Provide the (x, y) coordinate of the cell's center where the given text is located.  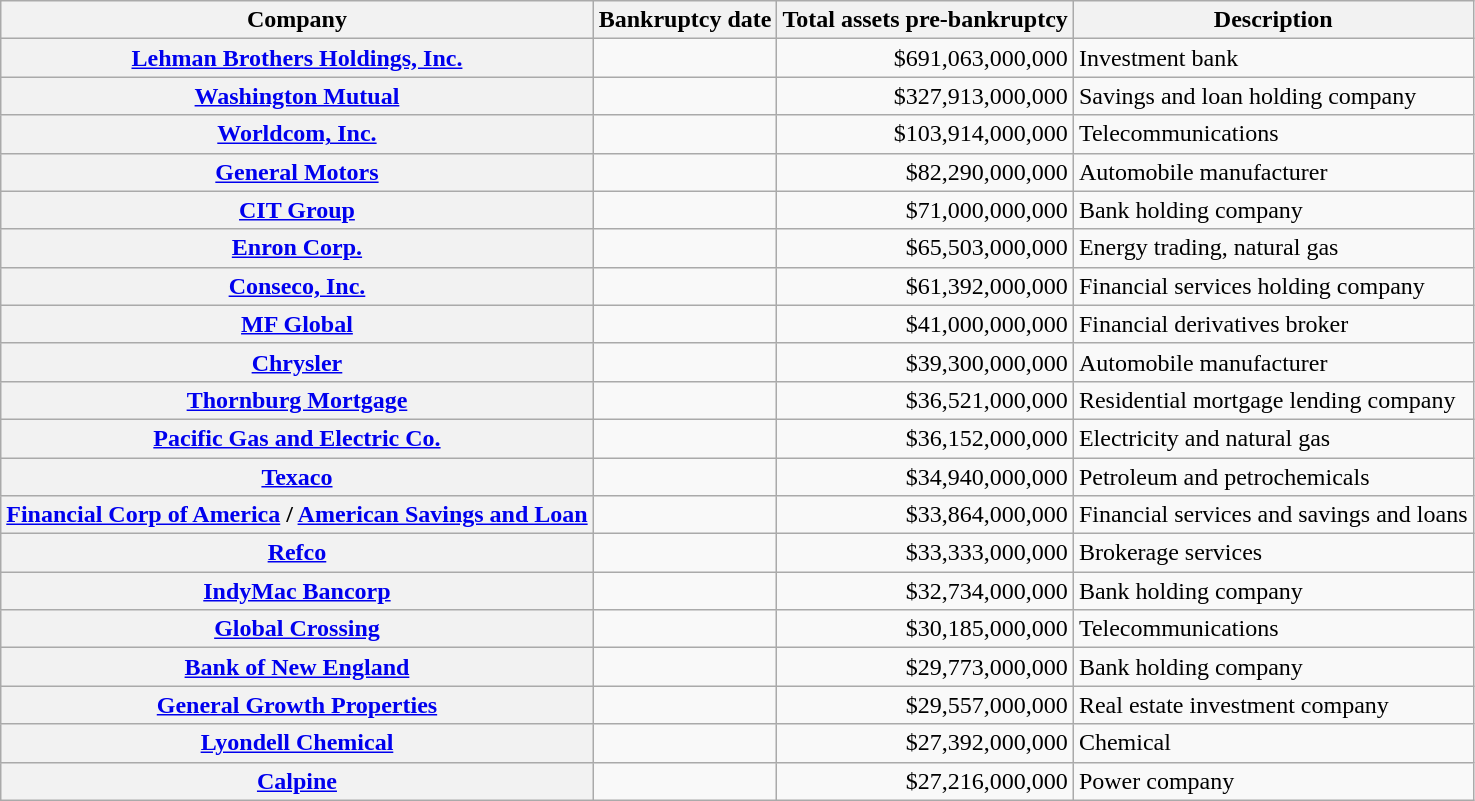
$32,734,000,000 (925, 591)
$82,290,000,000 (925, 172)
Pacific Gas and Electric Co. (297, 438)
Company (297, 20)
$327,913,000,000 (925, 96)
$39,300,000,000 (925, 362)
Power company (1273, 781)
Financial services and savings and loans (1273, 515)
$27,392,000,000 (925, 743)
Thornburg Mortgage (297, 400)
Conseco, Inc. (297, 286)
$691,063,000,000 (925, 58)
Lehman Brothers Holdings, Inc. (297, 58)
Electricity and natural gas (1273, 438)
Refco (297, 553)
Total assets pre-bankruptcy (925, 20)
$29,773,000,000 (925, 667)
Calpine (297, 781)
Financial services holding company (1273, 286)
Texaco (297, 477)
$41,000,000,000 (925, 324)
Bankruptcy date (685, 20)
$33,333,000,000 (925, 553)
MF Global (297, 324)
$103,914,000,000 (925, 134)
CIT Group (297, 210)
$30,185,000,000 (925, 629)
$65,503,000,000 (925, 248)
$34,940,000,000 (925, 477)
$36,521,000,000 (925, 400)
General Growth Properties (297, 705)
Savings and loan holding company (1273, 96)
$36,152,000,000 (925, 438)
Real estate investment company (1273, 705)
IndyMac Bancorp (297, 591)
$61,392,000,000 (925, 286)
Petroleum and petrochemicals (1273, 477)
Residential mortgage lending company (1273, 400)
$29,557,000,000 (925, 705)
Brokerage services (1273, 553)
Worldcom, Inc. (297, 134)
Investment bank (1273, 58)
General Motors (297, 172)
Washington Mutual (297, 96)
$33,864,000,000 (925, 515)
Financial derivatives broker (1273, 324)
Global Crossing (297, 629)
Enron Corp. (297, 248)
Energy trading, natural gas (1273, 248)
Chemical (1273, 743)
Financial Corp of America / American Savings and Loan (297, 515)
Description (1273, 20)
$27,216,000,000 (925, 781)
Chrysler (297, 362)
Lyondell Chemical (297, 743)
Bank of New England (297, 667)
$71,000,000,000 (925, 210)
